Output the [X, Y] coordinate of the center of the cell containing the given text.  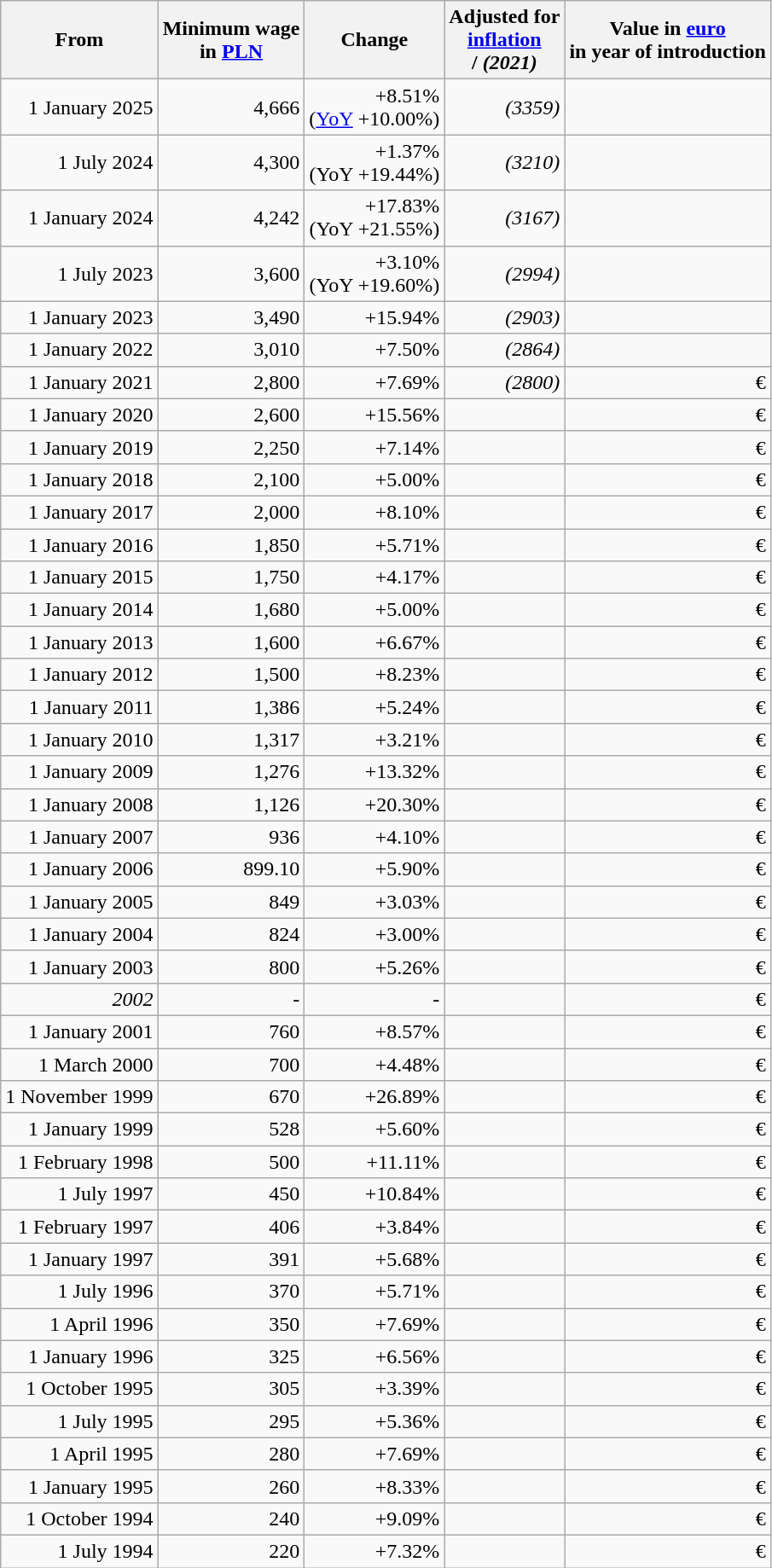
370 [231, 1292]
1 July 2023 [79, 273]
1 January 2015 [79, 578]
+4.48% [374, 1064]
3,490 [231, 317]
350 [231, 1324]
(2994) [505, 273]
1 January 2008 [79, 804]
936 [231, 837]
295 [231, 1421]
+15.56% [374, 415]
849 [231, 902]
+13.32% [374, 772]
(3359) [505, 107]
1 January 2020 [79, 415]
670 [231, 1097]
280 [231, 1454]
+7.14% [374, 447]
+15.94% [374, 317]
1 January 2009 [79, 772]
1 January 2010 [79, 740]
260 [231, 1486]
1,680 [231, 610]
Adjusted forinflation / (2021) [505, 40]
1 October 1994 [79, 1519]
(2903) [505, 317]
1 January 2024 [79, 218]
From [79, 40]
1,850 [231, 545]
+3.00% [374, 934]
1 January 1999 [79, 1130]
+5.24% [374, 707]
1 January 2001 [79, 1031]
+20.30% [374, 804]
(3167) [505, 218]
760 [231, 1031]
1 January 2011 [79, 707]
500 [231, 1162]
4,300 [231, 162]
1 April 1995 [79, 1454]
1 January 2018 [79, 479]
1 January 2016 [79, 545]
2,000 [231, 512]
1 February 1997 [79, 1227]
1 October 1995 [79, 1389]
1,386 [231, 707]
800 [231, 967]
391 [231, 1259]
1 January 1995 [79, 1486]
1 January 2003 [79, 967]
1 July 1995 [79, 1421]
1 January 2006 [79, 869]
+5.90% [374, 869]
4,666 [231, 107]
+17.83%(YoY +21.55%) [374, 218]
1 January 2013 [79, 642]
4,242 [231, 218]
+3.10%(YoY +19.60%) [374, 273]
220 [231, 1551]
528 [231, 1130]
1 March 2000 [79, 1064]
1 February 1998 [79, 1162]
(2800) [505, 382]
1 January 2025 [79, 107]
+4.17% [374, 578]
+8.33% [374, 1486]
2,250 [231, 447]
1,276 [231, 772]
2,800 [231, 382]
+3.03% [374, 902]
700 [231, 1064]
240 [231, 1519]
1 January 2007 [79, 837]
+7.50% [374, 350]
1 January 2017 [79, 512]
1,126 [231, 804]
+5.26% [374, 967]
+8.57% [374, 1031]
+8.10% [374, 512]
3,600 [231, 273]
+1.37%(YoY +19.44%) [374, 162]
2,100 [231, 479]
1 July 1994 [79, 1551]
1 January 2005 [79, 902]
+5.60% [374, 1130]
1,317 [231, 740]
824 [231, 934]
1 January 1997 [79, 1259]
406 [231, 1227]
1 July 1997 [79, 1194]
Change [374, 40]
+8.51%(YoY +10.00%) [374, 107]
1 January 2012 [79, 675]
2,600 [231, 415]
450 [231, 1194]
1 January 2004 [79, 934]
1 July 1996 [79, 1292]
1 January 2021 [79, 382]
+8.23% [374, 675]
1 January 2014 [79, 610]
305 [231, 1389]
+11.11% [374, 1162]
+6.56% [374, 1356]
+4.10% [374, 837]
+7.32% [374, 1551]
1,750 [231, 578]
+3.84% [374, 1227]
1 November 1999 [79, 1097]
+3.21% [374, 740]
+5.36% [374, 1421]
1 January 2019 [79, 447]
1 January 2023 [79, 317]
(2864) [505, 350]
+5.68% [374, 1259]
(3210) [505, 162]
+10.84% [374, 1194]
1 April 1996 [79, 1324]
899.10 [231, 869]
+26.89% [374, 1097]
1,500 [231, 675]
1 January 2022 [79, 350]
3,010 [231, 350]
+3.39% [374, 1389]
1,600 [231, 642]
Value in euro in year of introduction [668, 40]
2002 [79, 999]
Minimum wage in PLN [231, 40]
1 January 1996 [79, 1356]
1 July 2024 [79, 162]
+9.09% [374, 1519]
+6.67% [374, 642]
325 [231, 1356]
